For the text-containing cell, return its midpoint in [X, Y] coordinate format. 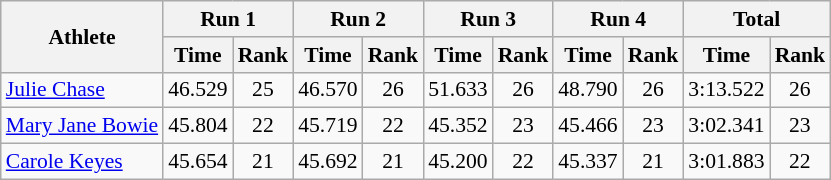
3:13.522 [726, 90]
45.466 [588, 126]
45.337 [588, 162]
Mary Jane Bowie [82, 126]
45.654 [198, 162]
Run 3 [488, 19]
46.570 [328, 90]
45.719 [328, 126]
Julie Chase [82, 90]
45.804 [198, 126]
45.692 [328, 162]
Athlete [82, 36]
Carole Keyes [82, 162]
48.790 [588, 90]
Run 2 [358, 19]
45.352 [458, 126]
Total [756, 19]
3:02.341 [726, 126]
45.200 [458, 162]
25 [264, 90]
46.529 [198, 90]
Run 4 [618, 19]
Run 1 [228, 19]
3:01.883 [726, 162]
51.633 [458, 90]
